Extract the (X, Y) coordinate from the center of the cell holding the provided text.  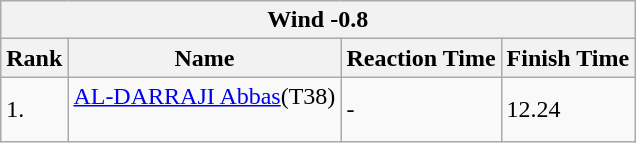
12.24 (568, 110)
Finish Time (568, 58)
Rank (34, 58)
Name (204, 58)
1. (34, 110)
- (421, 110)
AL-DARRAJI Abbas(T38) (204, 110)
Reaction Time (421, 58)
Wind -0.8 (318, 20)
